Return the [x, y] coordinate for the center point of the cell that contains the specified text.  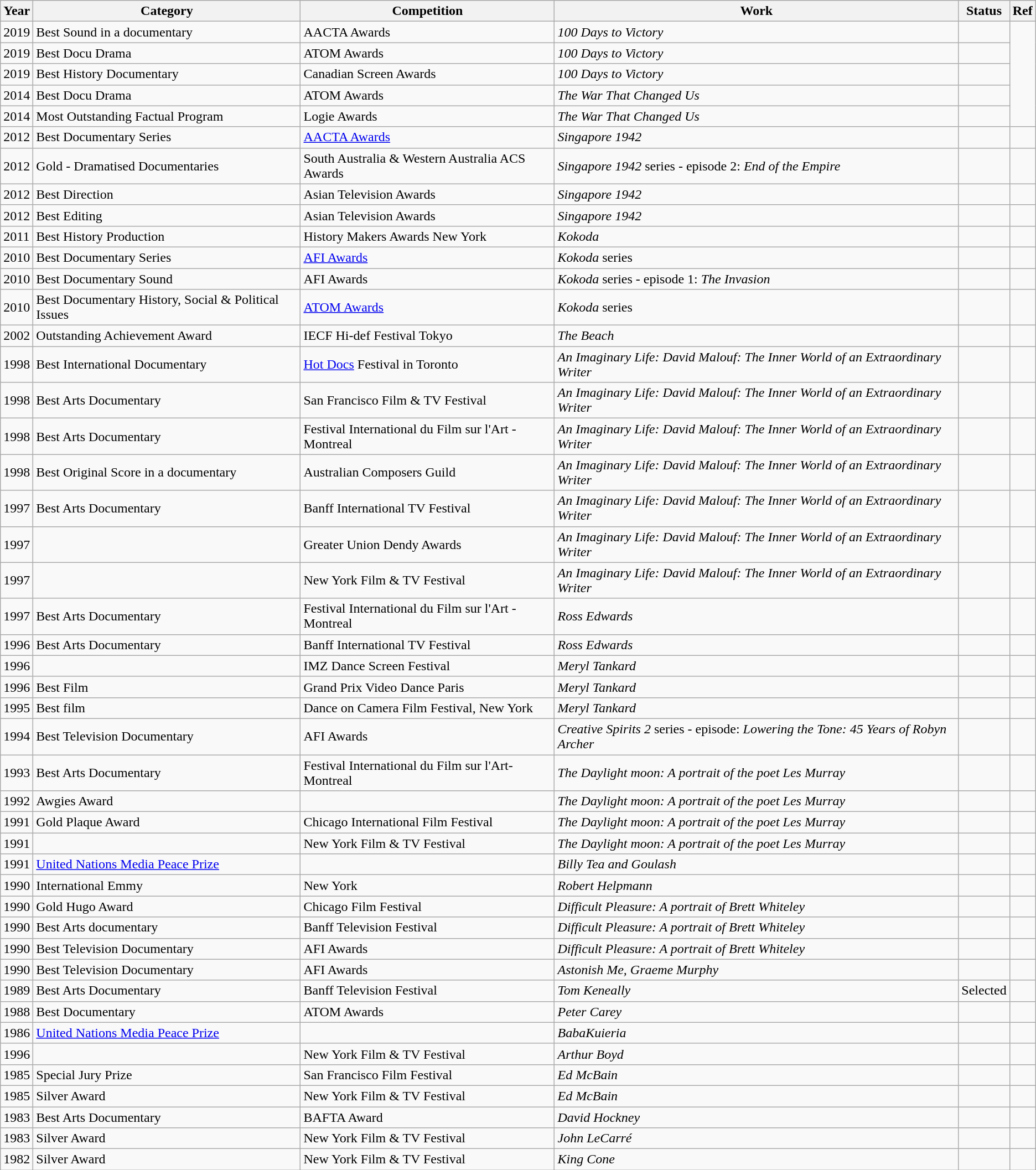
Arthur Boyd [757, 1054]
Logie Awards [427, 116]
1989 [17, 991]
Awgies Award [167, 801]
King Cone [757, 1159]
1988 [17, 1012]
Gold Plaque Award [167, 822]
Selected [984, 991]
Best film [167, 708]
Special Jury Prize [167, 1075]
Greater Union Dendy Awards [427, 545]
2011 [17, 236]
Kokoda series - episode 1: The Invasion [757, 278]
2002 [17, 336]
Best History Production [167, 236]
1986 [17, 1033]
Year [17, 11]
International Emmy [167, 886]
1993 [17, 773]
Best Arts documentary [167, 928]
Canadian Screen Awards [427, 74]
San Francisco Film Festival [427, 1075]
1994 [17, 736]
Chicago International Film Festival [427, 822]
Work [757, 11]
Status [984, 11]
The Beach [757, 336]
Robert Helpmann [757, 886]
Best International Documentary [167, 364]
Singapore 1942 series - episode 2: End of the Empire [757, 166]
History Makers Awards New York [427, 236]
John LeCarré [757, 1138]
IECF Hi-def Festival Tokyo [427, 336]
Best Editing [167, 215]
Best Documentary Sound [167, 278]
Category [167, 11]
1995 [17, 708]
Ref [1023, 11]
Billy Tea and Goulash [757, 864]
Best Documentary [167, 1012]
Dance on Camera Film Festival, New York [427, 708]
Kokoda [757, 236]
San Francisco Film & TV Festival [427, 401]
Festival International du Film sur l'Art-Montreal [427, 773]
Best Direction [167, 194]
Gold - Dramatised Documentaries [167, 166]
IMZ Dance Screen Festival [427, 666]
BAFTA Award [427, 1117]
1982 [17, 1159]
BabaKuieria [757, 1033]
South Australia & Western Australia ACS Awards [427, 166]
David Hockney [757, 1117]
Best History Documentary [167, 74]
Best Original Score in a documentary [167, 473]
Hot Docs Festival in Toronto [427, 364]
Gold Hugo Award [167, 907]
Chicago Film Festival [427, 907]
Most Outstanding Factual Program [167, 116]
Competition [427, 11]
Best Sound in a documentary [167, 32]
Tom Keneally [757, 991]
Grand Prix Video Dance Paris [427, 687]
Best Documentary History, Social & Political Issues [167, 308]
Creative Spirits 2 series - episode: Lowering the Tone: 45 Years of Robyn Archer [757, 736]
Peter Carey [757, 1012]
New York [427, 886]
Astonish Me, Graeme Murphy [757, 970]
1992 [17, 801]
Outstanding Achievement Award [167, 336]
Australian Composers Guild [427, 473]
Best Film [167, 687]
